Search for the cell housing the specified text and yield its [x, y] center coordinate. 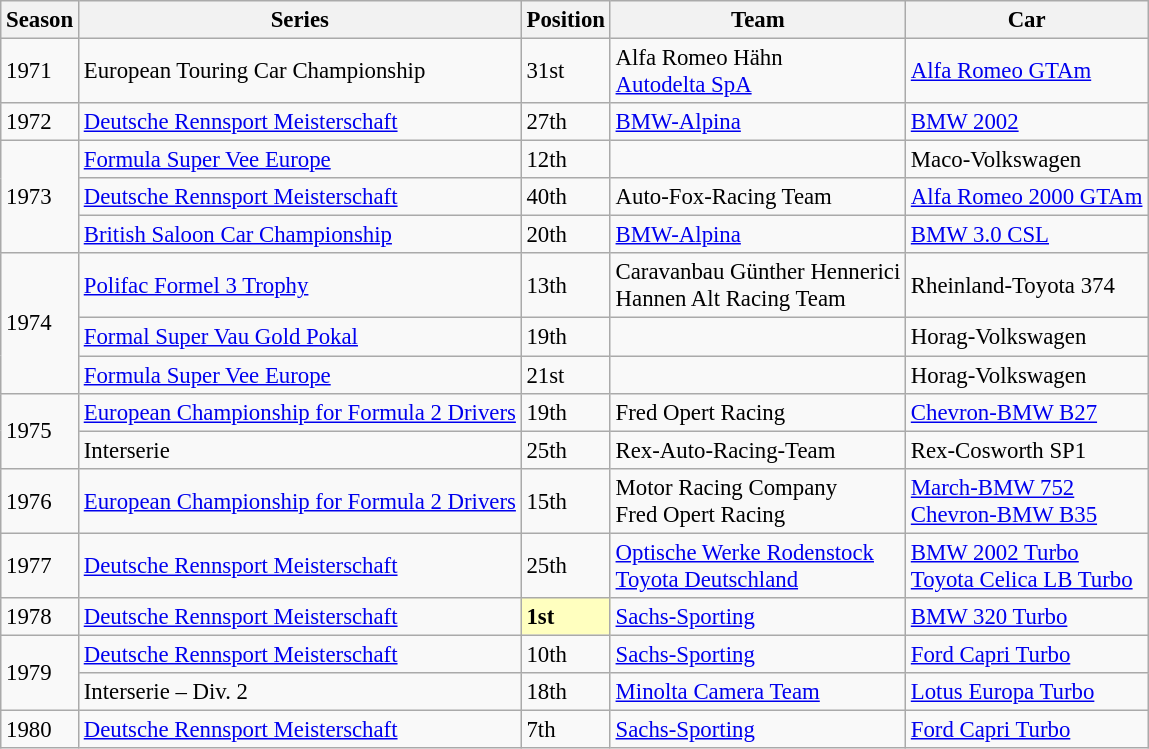
Maco-Volkswagen [1027, 160]
Motor Racing CompanyFred Opert Racing [758, 500]
1974 [40, 324]
British Saloon Car Championship [300, 235]
Alfa Romeo HähnAutodelta SpA [758, 72]
1975 [40, 430]
Caravanbau Günther HennericiHannen Alt Racing Team [758, 286]
31st [566, 72]
BMW 320 Turbo [1027, 617]
Rex-Auto-Racing-Team [758, 450]
1979 [40, 672]
March-BMW 752Chevron-BMW B35 [1027, 500]
Rheinland-Toyota 374 [1027, 286]
BMW 2002 Turbo Toyota Celica LB Turbo [1027, 566]
1973 [40, 198]
Car [1027, 20]
Chevron-BMW B27 [1027, 412]
10th [566, 654]
Optische Werke RodenstockToyota Deutschland [758, 566]
7th [566, 729]
Season [40, 20]
13th [566, 286]
Auto-Fox-Racing Team [758, 197]
Rex-Cosworth SP1 [1027, 450]
21st [566, 375]
1976 [40, 500]
Lotus Europa Turbo [1027, 692]
1972 [40, 122]
12th [566, 160]
European Touring Car Championship [300, 72]
Polifac Formel 3 Trophy [300, 286]
20th [566, 235]
15th [566, 500]
Formal Super Vau Gold Pokal [300, 337]
Minolta Camera Team [758, 692]
18th [566, 692]
1977 [40, 566]
1971 [40, 72]
1978 [40, 617]
Position [566, 20]
Interserie – Div. 2 [300, 692]
Alfa Romeo GTAm [1027, 72]
40th [566, 197]
Team [758, 20]
Fred Opert Racing [758, 412]
Interserie [300, 450]
BMW 3.0 CSL [1027, 235]
Alfa Romeo 2000 GTAm [1027, 197]
BMW 2002 [1027, 122]
1st [566, 617]
1980 [40, 729]
Series [300, 20]
27th [566, 122]
